Scan for the cell matching the given text and deliver its [X, Y] coordinate at center. 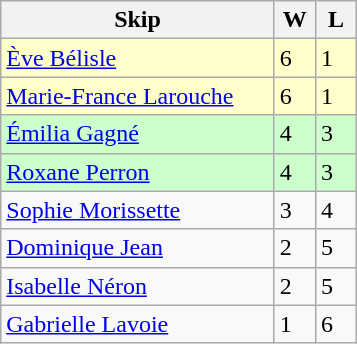
Gabrielle Lavoie [138, 324]
Skip [138, 20]
Sophie Morissette [138, 210]
Roxane Perron [138, 172]
Isabelle Néron [138, 286]
Dominique Jean [138, 248]
Émilia Gagné [138, 134]
L [336, 20]
Marie-France Larouche [138, 96]
W [294, 20]
Ève Bélisle [138, 58]
